Pinpoint the cell where the given text exists, returning its (X, Y) midpoint coordinate. 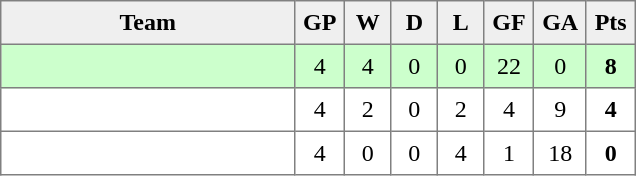
Team (148, 23)
9 (560, 110)
W (368, 23)
22 (509, 66)
18 (560, 153)
Pts (610, 23)
GP (320, 23)
GA (560, 23)
8 (610, 66)
1 (509, 153)
L (461, 23)
D (414, 23)
GF (509, 23)
